Extract the (X, Y) coordinate from the center of the cell holding the provided text.  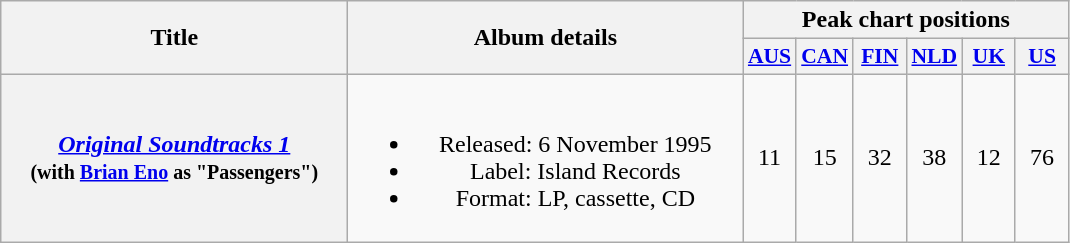
12 (988, 158)
UK (988, 57)
Released: 6 November 1995Label: Island RecordsFormat: LP, cassette, CD (546, 158)
AUS (770, 57)
Album details (546, 38)
76 (1042, 158)
FIN (880, 57)
38 (934, 158)
Title (174, 38)
15 (824, 158)
Peak chart positions (906, 20)
US (1042, 57)
NLD (934, 57)
Original Soundtracks 1(with Brian Eno as "Passengers") (174, 158)
CAN (824, 57)
11 (770, 158)
32 (880, 158)
